From the cell containing the given text, extract its center point as [X, Y] coordinate. 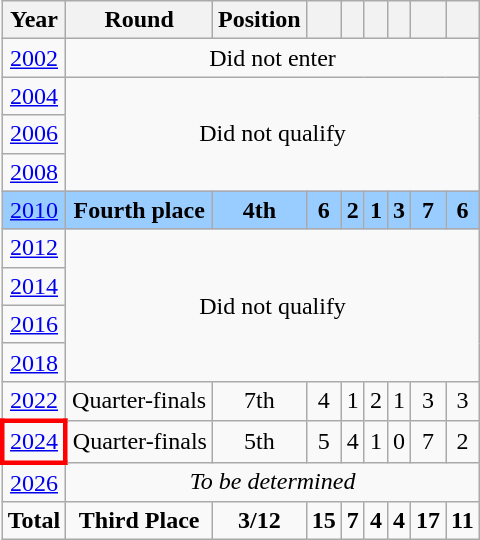
5 [324, 442]
7th [259, 401]
5th [259, 442]
4th [259, 210]
17 [428, 521]
2006 [34, 134]
2024 [34, 442]
2018 [34, 362]
Position [259, 20]
Year [34, 20]
Round [140, 20]
2008 [34, 172]
2016 [34, 324]
Third Place [140, 521]
2026 [34, 482]
3/12 [259, 521]
2014 [34, 286]
2012 [34, 248]
2010 [34, 210]
2002 [34, 58]
2022 [34, 401]
0 [398, 442]
Did not enter [273, 58]
11 [463, 521]
2004 [34, 96]
Total [34, 521]
To be determined [273, 482]
Fourth place [140, 210]
15 [324, 521]
